For the text-containing cell, return its midpoint in [x, y] coordinate format. 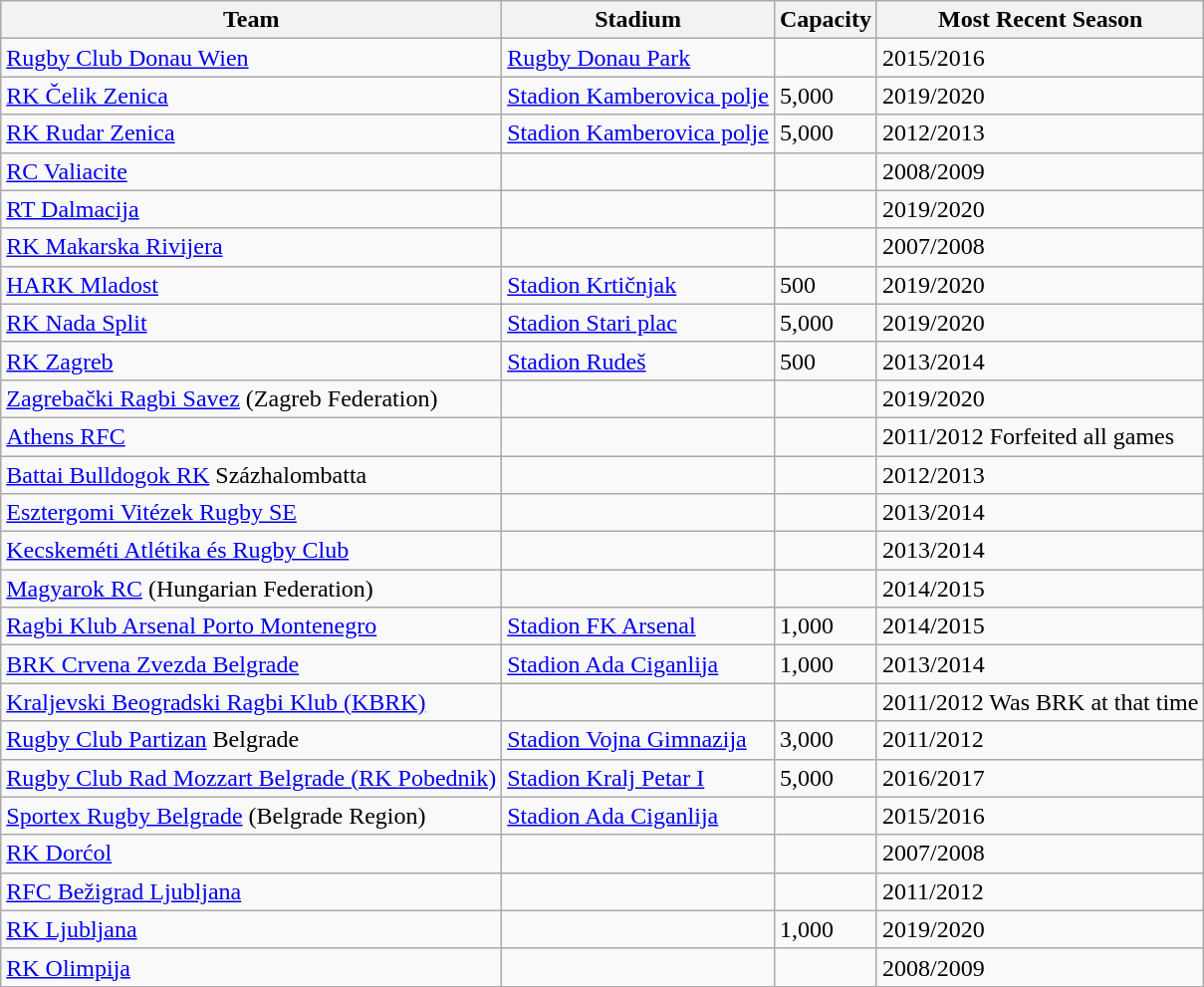
2011/2012 Forfeited all games [1040, 436]
RK Čelik Zenica [251, 96]
RFC Bežigrad Ljubljana [251, 891]
Sportex Rugby Belgrade (Belgrade Region) [251, 816]
Stadion FK Arsenal [638, 626]
Stadium [638, 20]
RK Rudar Zenica [251, 133]
Stadion Vojna Gimnazija [638, 740]
2016/2017 [1040, 778]
Esztergomi Vitézek Rugby SE [251, 513]
BRK Crvena Zvezda Belgrade [251, 664]
2011/2012 Was BRK at that time [1040, 702]
RK Nada Split [251, 323]
Battai Bulldogok RK Százhalombatta [251, 475]
Stadion Kralj Petar I [638, 778]
RK Zagreb [251, 361]
Stadion Rudeš [638, 361]
Rugby Club Rad Mozzart Belgrade (RK Pobednik) [251, 778]
Most Recent Season [1040, 20]
Stadion Stari plac [638, 323]
RK Dorćol [251, 854]
RK Ljubljana [251, 929]
Kecskeméti Atlétika és Rugby Club [251, 551]
Magyarok RC (Hungarian Federation) [251, 589]
RC Valiacite [251, 171]
Ragbi Klub Arsenal Porto Montenegro [251, 626]
3,000 [825, 740]
Athens RFC [251, 436]
Capacity [825, 20]
RK Makarska Rivijera [251, 247]
HARK Mladost [251, 285]
RT Dalmacija [251, 209]
Rugby Donau Park [638, 58]
Team [251, 20]
Rugby Club Donau Wien [251, 58]
RK Olimpija [251, 967]
Stadion Krtičnjak [638, 285]
Zagrebački Ragbi Savez (Zagreb Federation) [251, 398]
Rugby Club Partizan Belgrade [251, 740]
Kraljevski Beogradski Ragbi Klub (KBRK) [251, 702]
